Scan for the cell matching the given text and deliver its (x, y) coordinate at center. 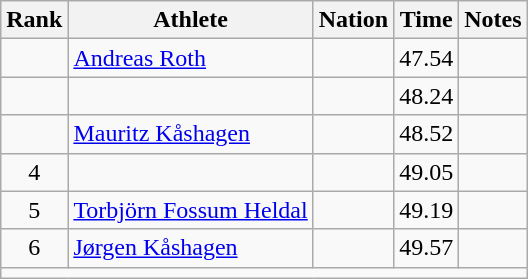
4 (34, 172)
Nation (353, 20)
Torbjörn Fossum Heldal (190, 210)
49.19 (426, 210)
48.24 (426, 96)
48.52 (426, 134)
Mauritz Kåshagen (190, 134)
Time (426, 20)
Andreas Roth (190, 58)
47.54 (426, 58)
6 (34, 248)
Rank (34, 20)
49.57 (426, 248)
Notes (493, 20)
Athlete (190, 20)
5 (34, 210)
49.05 (426, 172)
Jørgen Kåshagen (190, 248)
